Locate the cell with the specified text and output its (x, y) center coordinate. 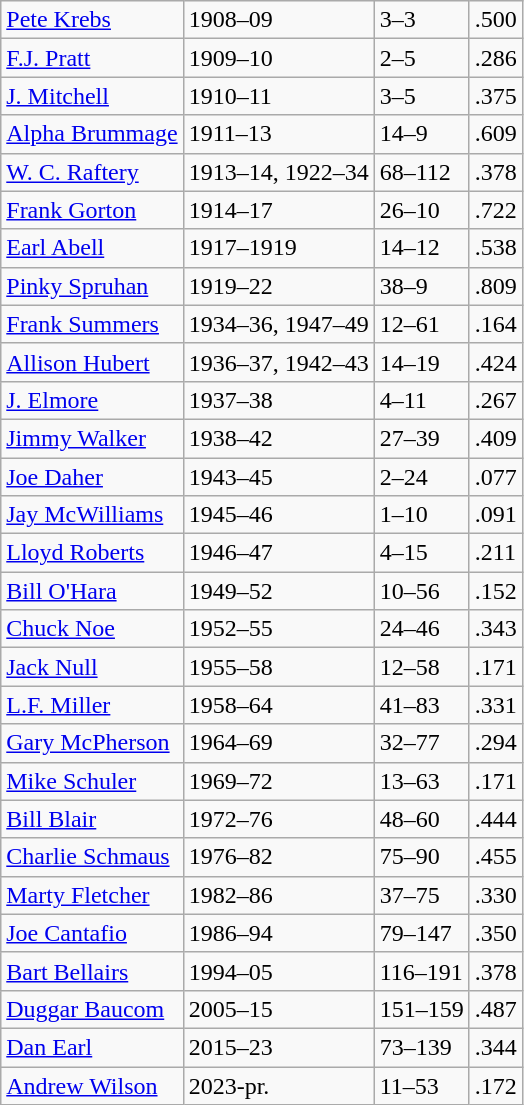
75–90 (422, 857)
Joe Daher (92, 477)
Chuck Noe (92, 629)
.091 (496, 515)
J. Mitchell (92, 96)
.375 (496, 96)
Mike Schuler (92, 781)
2015–23 (278, 1047)
Gary McPherson (92, 743)
1964–69 (278, 743)
F.J. Pratt (92, 58)
73–139 (422, 1047)
Bart Bellairs (92, 971)
.609 (496, 134)
1919–22 (278, 286)
11–53 (422, 1085)
.424 (496, 362)
1913–14, 1922–34 (278, 172)
13–63 (422, 781)
.331 (496, 705)
Frank Gorton (92, 210)
Charlie Schmaus (92, 857)
1943–45 (278, 477)
.500 (496, 20)
.152 (496, 591)
Lloyd Roberts (92, 553)
3–5 (422, 96)
.343 (496, 629)
14–9 (422, 134)
.409 (496, 438)
12–61 (422, 324)
1908–09 (278, 20)
Alpha Brummage (92, 134)
1945–46 (278, 515)
41–83 (422, 705)
4–11 (422, 400)
Dan Earl (92, 1047)
.538 (496, 248)
Jack Null (92, 667)
Andrew Wilson (92, 1085)
.350 (496, 933)
.172 (496, 1085)
4–15 (422, 553)
1917–1919 (278, 248)
116–191 (422, 971)
Frank Summers (92, 324)
Pete Krebs (92, 20)
.444 (496, 819)
1–10 (422, 515)
2005–15 (278, 1009)
Jay McWilliams (92, 515)
.809 (496, 286)
1955–58 (278, 667)
1949–52 (278, 591)
2–24 (422, 477)
L.F. Miller (92, 705)
.077 (496, 477)
1972–76 (278, 819)
Bill Blair (92, 819)
Joe Cantafio (92, 933)
1911–13 (278, 134)
Marty Fletcher (92, 895)
1952–55 (278, 629)
1936–37, 1942–43 (278, 362)
26–10 (422, 210)
.455 (496, 857)
68–112 (422, 172)
151–159 (422, 1009)
1958–64 (278, 705)
3–3 (422, 20)
14–12 (422, 248)
Earl Abell (92, 248)
1982–86 (278, 895)
.487 (496, 1009)
1994–05 (278, 971)
24–46 (422, 629)
1946–47 (278, 553)
1914–17 (278, 210)
.344 (496, 1047)
32–77 (422, 743)
.211 (496, 553)
.722 (496, 210)
Pinky Spruhan (92, 286)
1910–11 (278, 96)
1969–72 (278, 781)
1937–38 (278, 400)
.294 (496, 743)
79–147 (422, 933)
27–39 (422, 438)
1934–36, 1947–49 (278, 324)
1909–10 (278, 58)
37–75 (422, 895)
1938–42 (278, 438)
2–5 (422, 58)
2023-pr. (278, 1085)
Duggar Baucom (92, 1009)
J. Elmore (92, 400)
14–19 (422, 362)
.286 (496, 58)
1986–94 (278, 933)
1976–82 (278, 857)
Bill O'Hara (92, 591)
.164 (496, 324)
Jimmy Walker (92, 438)
.330 (496, 895)
10–56 (422, 591)
48–60 (422, 819)
38–9 (422, 286)
Allison Hubert (92, 362)
W. C. Raftery (92, 172)
.267 (496, 400)
12–58 (422, 667)
